Output the (x, y) coordinate of the center of the cell containing the given text.  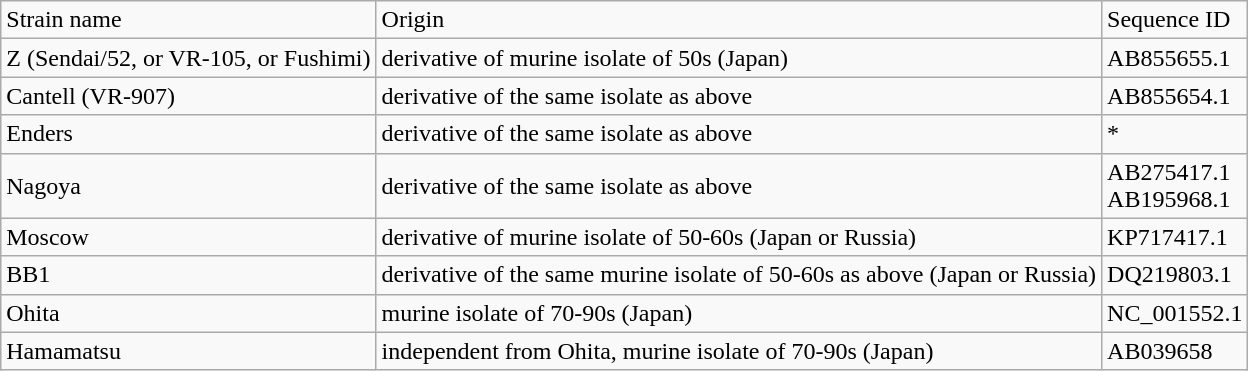
* (1175, 134)
Cantell (VR-907) (188, 96)
AB855654.1 (1175, 96)
derivative of murine isolate of 50-60s (Japan or Russia) (739, 237)
AB039658 (1175, 351)
Origin (739, 20)
KP717417.1 (1175, 237)
Sequence ID (1175, 20)
derivative of murine isolate of 50s (Japan) (739, 58)
Ohita (188, 313)
DQ219803.1 (1175, 275)
Z (Sendai/52, or VR-105, or Fushimi) (188, 58)
NC_001552.1 (1175, 313)
murine isolate of 70-90s (Japan) (739, 313)
independent from Ohita, murine isolate of 70-90s (Japan) (739, 351)
Strain name (188, 20)
AB855655.1 (1175, 58)
Nagoya (188, 186)
Moscow (188, 237)
Enders (188, 134)
BB1 (188, 275)
Hamamatsu (188, 351)
derivative of the same murine isolate of 50-60s as above (Japan or Russia) (739, 275)
AB275417.1AB195968.1 (1175, 186)
